Provide the (x, y) coordinate of the cell's center where the given text is located.  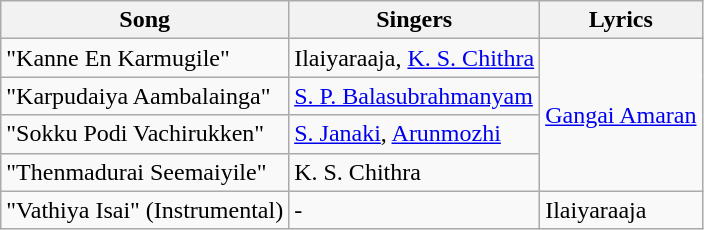
Ilaiyaraaja, K. S. Chithra (414, 58)
Singers (414, 20)
"Sokku Podi Vachirukken" (145, 134)
Ilaiyaraaja (621, 210)
Gangai Amaran (621, 115)
"Kanne En Karmugile" (145, 58)
"Thenmadurai Seemaiyile" (145, 172)
- (414, 210)
Lyrics (621, 20)
Song (145, 20)
"Vathiya Isai" (Instrumental) (145, 210)
S. P. Balasubrahmanyam (414, 96)
"Karpudaiya Aambalainga" (145, 96)
K. S. Chithra (414, 172)
S. Janaki, Arunmozhi (414, 134)
